Determine the (x, y) coordinate at the center of the cell enclosing the given text.  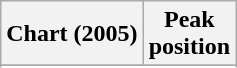
Peakposition (189, 34)
Chart (2005) (72, 34)
